Find where the given text appears and provide that cell's center as [X, Y] coordinate. 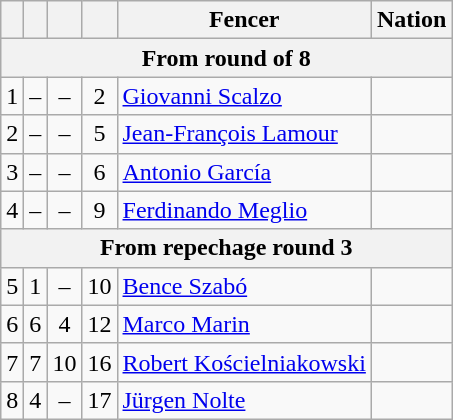
Marco Marin [244, 324]
Antonio García [244, 172]
Fencer [244, 20]
Giovanni Scalzo [244, 96]
Nation [411, 20]
From round of 8 [226, 58]
9 [100, 210]
From repechage round 3 [226, 248]
Bence Szabó [244, 286]
3 [12, 172]
8 [12, 400]
Robert Kościelniakowski [244, 362]
Jürgen Nolte [244, 400]
Jean-François Lamour [244, 134]
Ferdinando Meglio [244, 210]
17 [100, 400]
16 [100, 362]
12 [100, 324]
